Detect which cell encompasses the target text, then output its [X, Y] center coordinate. 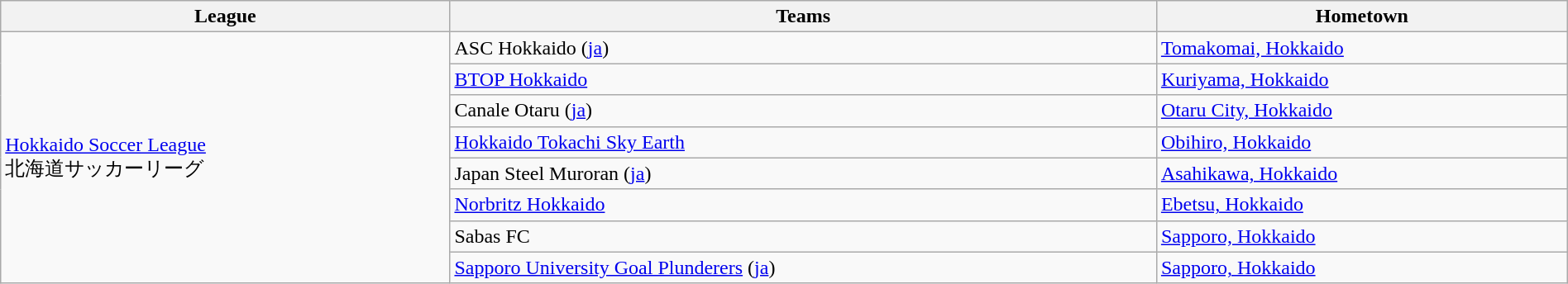
Japan Steel Muroran (ja) [803, 173]
League [225, 17]
Ebetsu, Hokkaido [1361, 205]
Hokkaido Tokachi Sky Earth [803, 142]
Obihiro, Hokkaido [1361, 142]
Kuriyama, Hokkaido [1361, 79]
ASC Hokkaido (ja) [803, 48]
Hometown [1361, 17]
Tomakomai, Hokkaido [1361, 48]
BTOP Hokkaido [803, 79]
Sapporo University Goal Plunderers (ja) [803, 267]
Asahikawa, Hokkaido [1361, 173]
Otaru City, Hokkaido [1361, 111]
Norbritz Hokkaido [803, 205]
Sabas FC [803, 236]
Hokkaido Soccer League北海道サッカーリーグ [225, 158]
Teams [803, 17]
Canale Otaru (ja) [803, 111]
